Output the [x, y] coordinate of the center of the cell containing the given text.  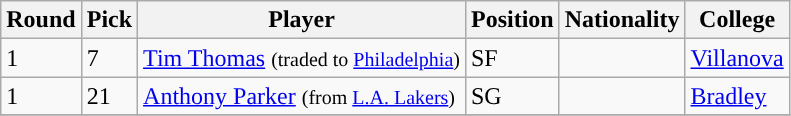
SG [512, 96]
College [737, 20]
Position [512, 20]
Round [41, 20]
Pick [109, 20]
Player [302, 20]
7 [109, 58]
Tim Thomas (traded to Philadelphia) [302, 58]
Nationality [622, 20]
Villanova [737, 58]
SF [512, 58]
Bradley [737, 96]
21 [109, 96]
Anthony Parker (from L.A. Lakers) [302, 96]
